For the text-containing cell, return its midpoint in [x, y] coordinate format. 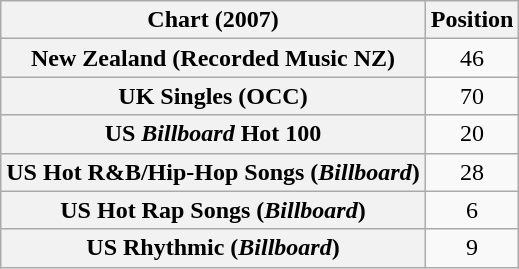
US Hot Rap Songs (Billboard) [213, 210]
46 [472, 58]
Chart (2007) [213, 20]
6 [472, 210]
US Billboard Hot 100 [213, 134]
UK Singles (OCC) [213, 96]
28 [472, 172]
Position [472, 20]
9 [472, 248]
New Zealand (Recorded Music NZ) [213, 58]
70 [472, 96]
US Rhythmic (Billboard) [213, 248]
US Hot R&B/Hip-Hop Songs (Billboard) [213, 172]
20 [472, 134]
